From the cell containing the given text, extract its center point as [X, Y] coordinate. 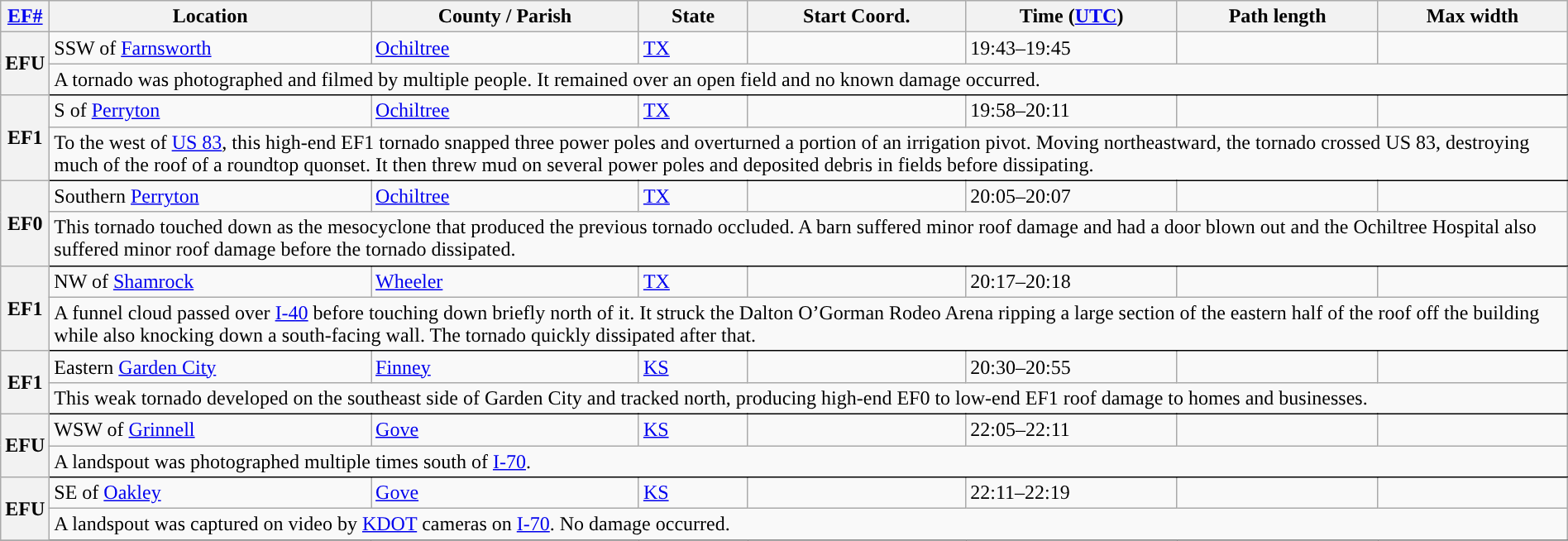
SE of Oakley [210, 493]
County / Parish [505, 17]
Southern Perryton [210, 196]
22:11–22:19 [1072, 493]
WSW of Grinnell [210, 429]
A landspout was photographed multiple times south of I-70. [809, 461]
20:30–20:55 [1072, 366]
S of Perryton [210, 111]
Finney [505, 366]
20:05–20:07 [1072, 196]
EF# [25, 17]
Path length [1277, 17]
19:43–19:45 [1072, 48]
Start Coord. [857, 17]
Eastern Garden City [210, 366]
A landspout was captured on video by KDOT cameras on I-70. No damage occurred. [809, 524]
22:05–22:11 [1072, 429]
19:58–20:11 [1072, 111]
EF0 [25, 223]
Time (UTC) [1072, 17]
Location [210, 17]
A tornado was photographed and filmed by multiple people. It remained over an open field and no known damage occurred. [809, 79]
Max width [1472, 17]
20:17–20:18 [1072, 281]
Wheeler [505, 281]
SSW of Farnsworth [210, 48]
NW of Shamrock [210, 281]
State [693, 17]
